Detect which cell encompasses the target text, then output its [x, y] center coordinate. 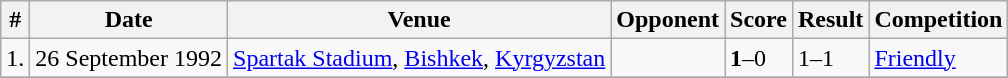
Date [129, 20]
1. [16, 58]
1–1 [830, 58]
Spartak Stadium, Bishkek, Kyrgyzstan [420, 58]
26 September 1992 [129, 58]
Competition [938, 20]
Venue [420, 20]
Result [830, 20]
Opponent [668, 20]
1–0 [759, 58]
Friendly [938, 58]
# [16, 20]
Score [759, 20]
